Return [X, Y] of the center of cell containing provided text 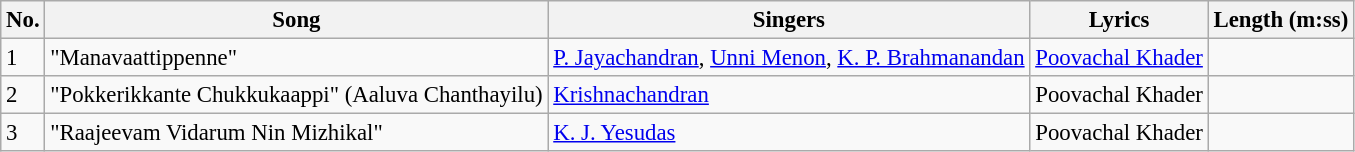
"Raajeevam Vidarum Nin Mizhikal" [296, 133]
3 [23, 133]
"Manavaattippenne" [296, 58]
Lyrics [1119, 20]
2 [23, 95]
No. [23, 20]
Krishnachandran [789, 95]
"Pokkerikkante Chukkukaappi" (Aaluva Chanthayilu) [296, 95]
P. Jayachandran, Unni Menon, K. P. Brahmanandan [789, 58]
Song [296, 20]
1 [23, 58]
K. J. Yesudas [789, 133]
Singers [789, 20]
Length (m:ss) [1280, 20]
